For the text-containing cell, return its midpoint in [x, y] coordinate format. 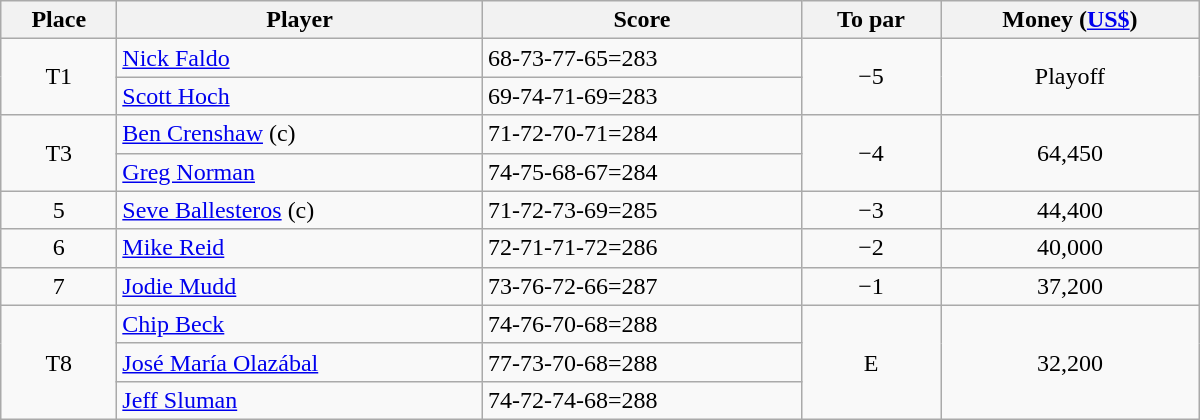
Jeff Sluman [300, 400]
71-72-70-71=284 [642, 134]
Chip Beck [300, 324]
64,450 [1070, 153]
Nick Faldo [300, 58]
32,200 [1070, 362]
José María Olazábal [300, 362]
72-71-71-72=286 [642, 248]
Player [300, 20]
T8 [59, 362]
Mike Reid [300, 248]
Score [642, 20]
Seve Ballesteros (c) [300, 210]
77-73-70-68=288 [642, 362]
Ben Crenshaw (c) [300, 134]
−3 [870, 210]
−4 [870, 153]
44,400 [1070, 210]
Money (US$) [1070, 20]
6 [59, 248]
73-76-72-66=287 [642, 286]
Playoff [1070, 77]
68-73-77-65=283 [642, 58]
69-74-71-69=283 [642, 96]
−2 [870, 248]
5 [59, 210]
−1 [870, 286]
71-72-73-69=285 [642, 210]
Place [59, 20]
74-75-68-67=284 [642, 172]
Greg Norman [300, 172]
74-72-74-68=288 [642, 400]
40,000 [1070, 248]
74-76-70-68=288 [642, 324]
T3 [59, 153]
7 [59, 286]
E [870, 362]
Jodie Mudd [300, 286]
T1 [59, 77]
Scott Hoch [300, 96]
To par [870, 20]
−5 [870, 77]
37,200 [1070, 286]
